Return [X, Y] of the center of cell containing provided text 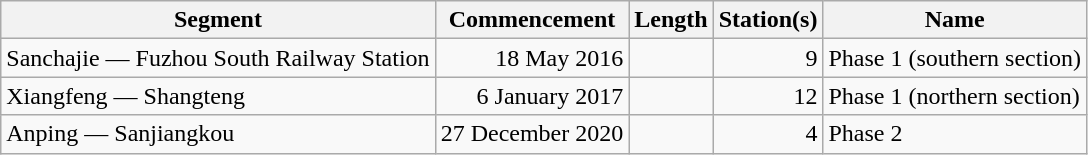
Anping — Sanjiangkou [218, 134]
Commencement [532, 20]
Name [955, 20]
Length [671, 20]
9 [768, 58]
Phase 2 [955, 134]
12 [768, 96]
Phase 1 (southern section) [955, 58]
Phase 1 (northern section) [955, 96]
6 January 2017 [532, 96]
Sanchajie — Fuzhou South Railway Station [218, 58]
Xiangfeng — Shangteng [218, 96]
Station(s) [768, 20]
4 [768, 134]
Segment [218, 20]
27 December 2020 [532, 134]
18 May 2016 [532, 58]
